Search for the cell housing the specified text and yield its (X, Y) center coordinate. 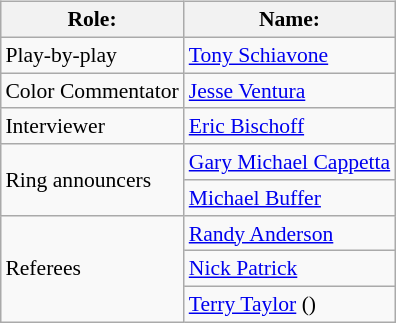
Nick Patrick (290, 269)
Jesse Ventura (290, 91)
Terry Taylor () (290, 305)
Name: (290, 20)
Referees (92, 268)
Tony Schiavone (290, 55)
Michael Buffer (290, 198)
Color Commentator (92, 91)
Interviewer (92, 126)
Ring announcers (92, 180)
Role: (92, 20)
Randy Anderson (290, 233)
Gary Michael Cappetta (290, 162)
Eric Bischoff (290, 126)
Play-by-play (92, 55)
